Capture the cell that displays the provided text and extract its (X, Y) central coordinate. 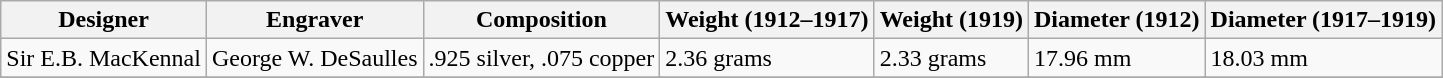
Diameter (1917–1919) (1324, 20)
Designer (104, 20)
2.33 grams (951, 58)
18.03 mm (1324, 58)
2.36 grams (767, 58)
Weight (1919) (951, 20)
17.96 mm (1118, 58)
Composition (542, 20)
Diameter (1912) (1118, 20)
Weight (1912–1917) (767, 20)
Sir E.B. MacKennal (104, 58)
.925 silver, .075 copper (542, 58)
Engraver (314, 20)
George W. DeSaulles (314, 58)
